Locate the cell with the specified text and output its (X, Y) center coordinate. 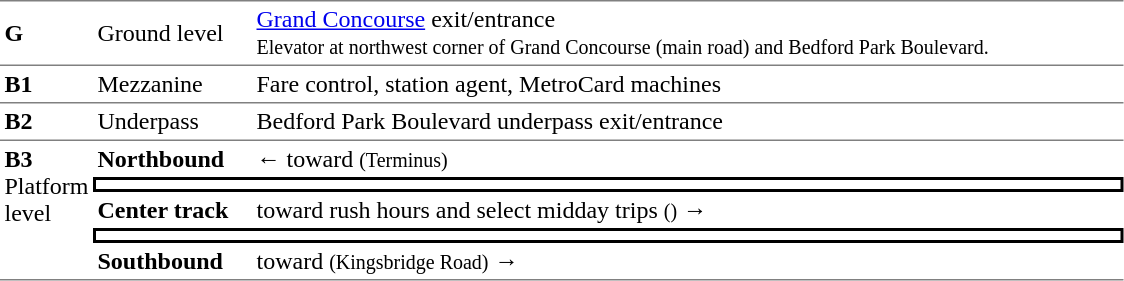
Ground level (172, 32)
Underpass (172, 121)
B3Platform level (46, 210)
Southbound (172, 262)
Center track (172, 210)
Bedford Park Boulevard underpass exit/entrance (688, 121)
B2 (46, 121)
Grand Concourse exit/entrance Elevator at northwest corner of Grand Concourse (main road) and Bedford Park Boulevard. (688, 32)
B1 (46, 83)
G (46, 32)
toward (Kingsbridge Road) → (688, 262)
← toward (Terminus) (688, 159)
toward rush hours and select midday trips () → (688, 210)
Northbound (172, 159)
Fare control, station agent, MetroCard machines (688, 83)
Mezzanine (172, 83)
